Search for the cell housing the specified text and yield its (X, Y) center coordinate. 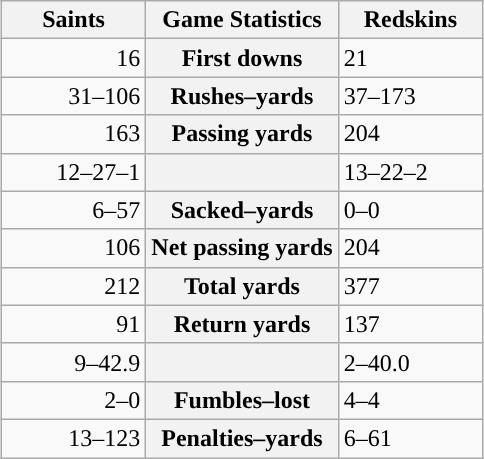
163 (73, 134)
0–0 (410, 210)
Penalties–yards (242, 438)
Redskins (410, 20)
212 (73, 286)
Passing yards (242, 134)
Total yards (242, 286)
2–40.0 (410, 362)
13–22–2 (410, 172)
12–27–1 (73, 172)
Return yards (242, 324)
377 (410, 286)
Game Statistics (242, 20)
13–123 (73, 438)
Fumbles–lost (242, 400)
37–173 (410, 96)
31–106 (73, 96)
91 (73, 324)
2–0 (73, 400)
First downs (242, 58)
Net passing yards (242, 248)
21 (410, 58)
Rushes–yards (242, 96)
9–42.9 (73, 362)
6–61 (410, 438)
106 (73, 248)
Saints (73, 20)
4–4 (410, 400)
137 (410, 324)
Sacked–yards (242, 210)
16 (73, 58)
6–57 (73, 210)
